From the cell containing the given text, extract its center point as [x, y] coordinate. 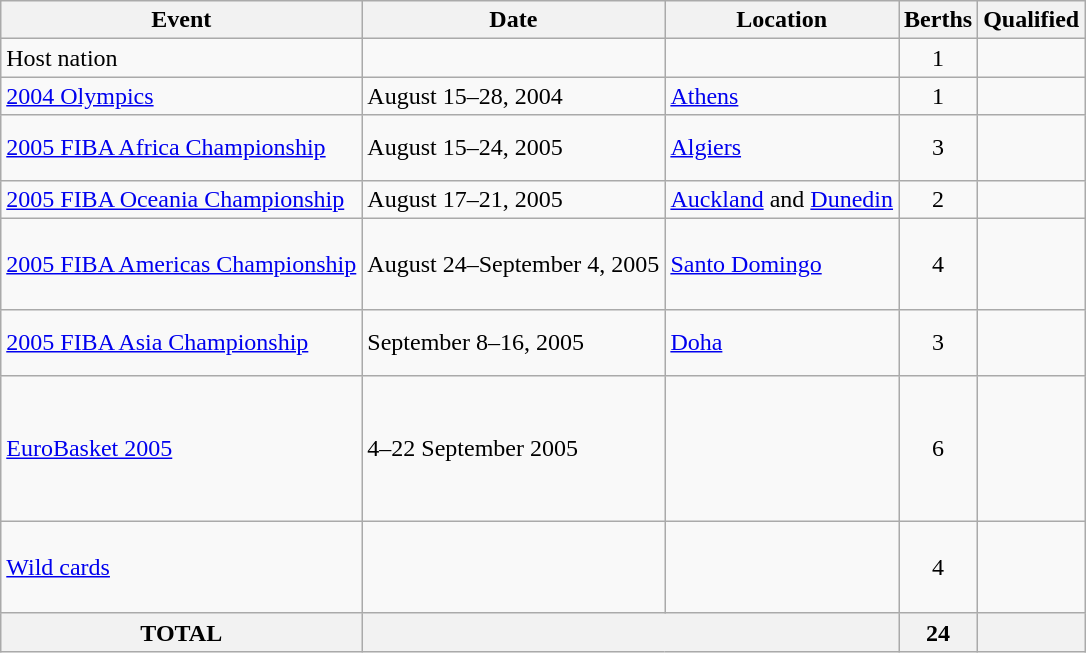
August 15–28, 2004 [514, 96]
4–22 September 2005 [514, 448]
Santo Domingo [782, 264]
Event [182, 20]
2 [938, 199]
2005 FIBA Asia Championship [182, 342]
Location [782, 20]
24 [938, 632]
Auckland and Dunedin [782, 199]
2004 Olympics [182, 96]
Host nation [182, 58]
6 [938, 448]
Berths [938, 20]
September 8–16, 2005 [514, 342]
Qualified [1032, 20]
August 17–21, 2005 [514, 199]
Wild cards [182, 567]
August 24–September 4, 2005 [514, 264]
2005 FIBA Africa Championship [182, 148]
2005 FIBA Americas Championship [182, 264]
EuroBasket 2005 [182, 448]
August 15–24, 2005 [514, 148]
Athens [782, 96]
Algiers [782, 148]
Doha [782, 342]
Date [514, 20]
TOTAL [182, 632]
2005 FIBA Oceania Championship [182, 199]
